Return the (x, y) coordinate for the center point of the cell that contains the specified text.  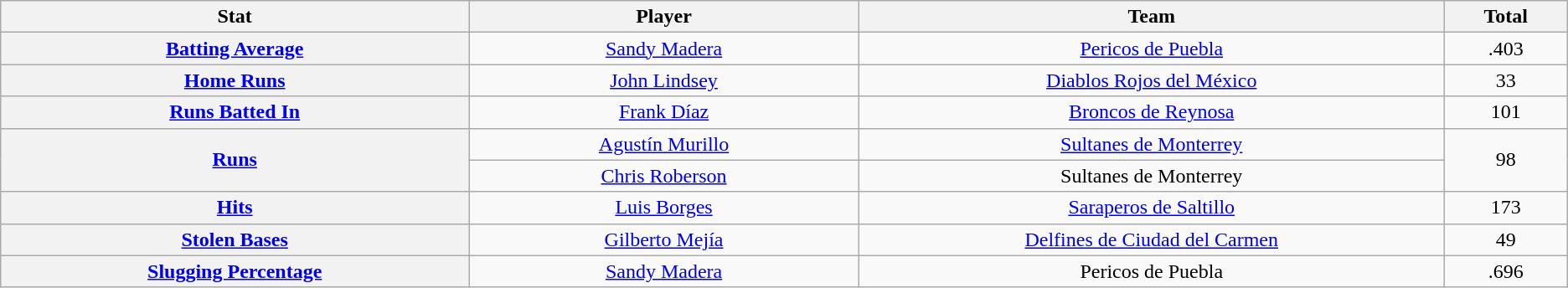
Diablos Rojos del México (1151, 80)
Delfines de Ciudad del Carmen (1151, 239)
Stat (235, 17)
173 (1506, 208)
49 (1506, 239)
.403 (1506, 49)
Total (1506, 17)
Hits (235, 208)
Runs (235, 160)
Chris Roberson (664, 176)
Luis Borges (664, 208)
Home Runs (235, 80)
John Lindsey (664, 80)
Gilberto Mejía (664, 239)
33 (1506, 80)
Saraperos de Saltillo (1151, 208)
101 (1506, 112)
Broncos de Reynosa (1151, 112)
Stolen Bases (235, 239)
Runs Batted In (235, 112)
Frank Díaz (664, 112)
Batting Average (235, 49)
Agustín Murillo (664, 144)
Slugging Percentage (235, 271)
.696 (1506, 271)
Player (664, 17)
Team (1151, 17)
98 (1506, 160)
